Provide the [x, y] coordinate of the cell's center where the given text is located.  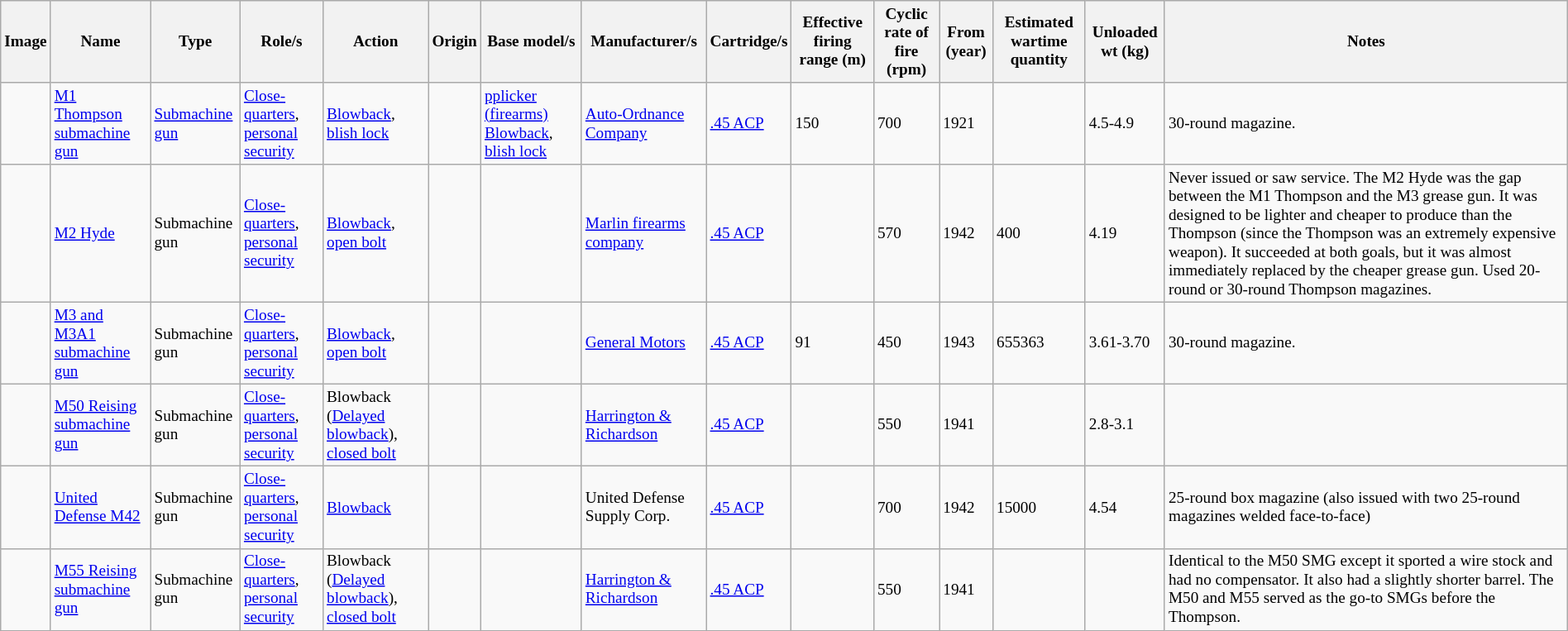
Auto-Ordnance Company [643, 124]
4.5-4.9 [1125, 124]
400 [1039, 233]
Type [195, 41]
4.19 [1125, 233]
Notes [1366, 41]
General Motors [643, 342]
3.61-3.70 [1125, 342]
Effective firing range (m) [832, 41]
United Defense M42 [101, 508]
Marlin firearms company [643, 233]
Unloaded wt (kg) [1125, 41]
570 [906, 233]
91 [832, 342]
Blowback, blish lock [375, 124]
pplicker (firearms) Blowback, blish lock [531, 124]
655363 [1039, 342]
Role/s [281, 41]
Manufacturer/s [643, 41]
Action [375, 41]
1943 [966, 342]
25-round box magazine (also issued with two 25-round magazines welded face-to-face) [1366, 508]
United Defense Supply Corp. [643, 508]
Estimated wartime quantity [1039, 41]
M3 and M3A1 submachine gun [101, 342]
Blowback [375, 508]
M55 Reising submachine gun [101, 589]
Cartridge/s [749, 41]
450 [906, 342]
Cyclic rate of fire (rpm) [906, 41]
1921 [966, 124]
2.8-3.1 [1125, 425]
M2 Hyde [101, 233]
Name [101, 41]
4.54 [1125, 508]
M1 Thompson submachine gun [101, 124]
Base model/s [531, 41]
Image [26, 41]
150 [832, 124]
15000 [1039, 508]
M50 Reising submachine gun [101, 425]
Origin [455, 41]
From (year) [966, 41]
